Provide the (x, y) coordinate of the cell's center where the given text is located.  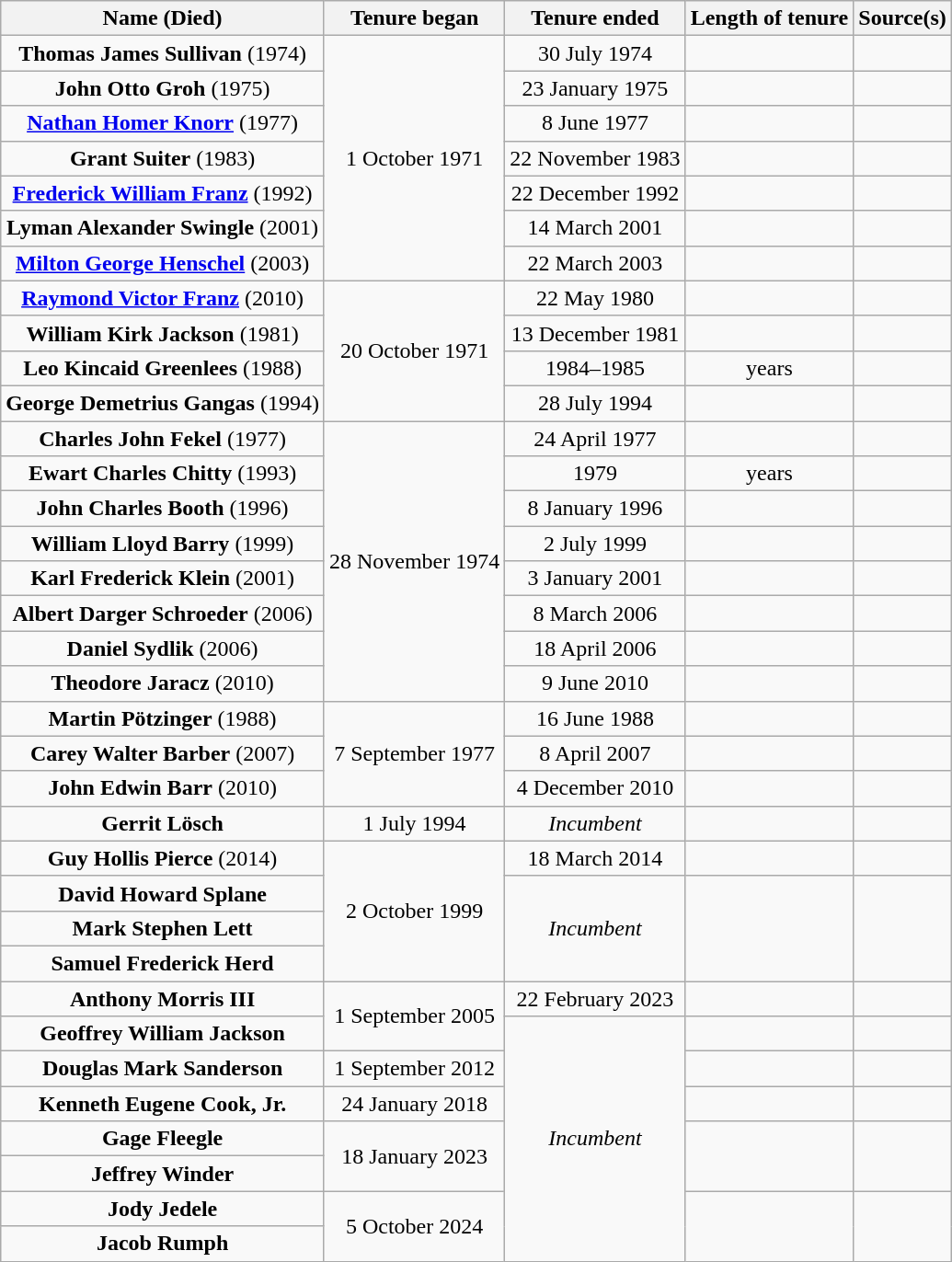
Ewart Charles Chitty (1993) (163, 474)
Martin Pötzinger (1988) (163, 718)
9 June 2010 (595, 683)
Karl Frederick Klein (2001) (163, 579)
22 March 2003 (595, 263)
Carey Walter Barber (2007) (163, 753)
Jody Jedele (163, 1209)
8 April 2007 (595, 753)
22 November 1983 (595, 158)
8 June 1977 (595, 123)
8 March 2006 (595, 614)
Frederick William Franz (1992) (163, 193)
20 October 1971 (414, 350)
Mark Stephen Lett (163, 928)
Raymond Victor Franz (2010) (163, 298)
Leo Kincaid Greenlees (1988) (163, 368)
Tenure began (414, 18)
Nathan Homer Knorr (1977) (163, 123)
Douglas Mark Sanderson (163, 1069)
1 September 2012 (414, 1069)
7 September 1977 (414, 753)
Milton George Henschel (2003) (163, 263)
5 October 2024 (414, 1226)
28 July 1994 (595, 403)
Anthony Morris III (163, 998)
Grant Suiter (1983) (163, 158)
Jacob Rumph (163, 1244)
1979 (595, 474)
Gage Fleegle (163, 1139)
1984–1985 (595, 368)
23 January 1975 (595, 88)
1 September 2005 (414, 1015)
22 May 1980 (595, 298)
24 January 2018 (414, 1104)
Name (Died) (163, 18)
Source(s) (903, 18)
2 July 1999 (595, 544)
Charles John Fekel (1977) (163, 439)
Daniel Sydlik (2006) (163, 648)
Lyman Alexander Swingle (2001) (163, 228)
24 April 1977 (595, 439)
John Edwin Barr (2010) (163, 788)
30 July 1974 (595, 53)
4 December 2010 (595, 788)
Thomas James Sullivan (1974) (163, 53)
Gerrit Lösch (163, 823)
Jeffrey Winder (163, 1174)
18 March 2014 (595, 858)
John Otto Groh (1975) (163, 88)
18 April 2006 (595, 648)
Theodore Jaracz (2010) (163, 683)
3 January 2001 (595, 579)
George Demetrius Gangas (1994) (163, 403)
Geoffrey William Jackson (163, 1034)
13 December 1981 (595, 333)
Tenure ended (595, 18)
Samuel Frederick Herd (163, 963)
Guy Hollis Pierce (2014) (163, 858)
16 June 1988 (595, 718)
2 October 1999 (414, 911)
Length of tenure (769, 18)
18 January 2023 (414, 1156)
1 October 1971 (414, 158)
Albert Darger Schroeder (2006) (163, 614)
8 January 1996 (595, 509)
28 November 1974 (414, 561)
William Kirk Jackson (1981) (163, 333)
Kenneth Eugene Cook, Jr. (163, 1104)
John Charles Booth (1996) (163, 509)
David Howard Splane (163, 893)
22 December 1992 (595, 193)
22 February 2023 (595, 998)
William Lloyd Barry (1999) (163, 544)
14 March 2001 (595, 228)
1 July 1994 (414, 823)
